Pinpoint the cell where the given text exists, returning its (x, y) midpoint coordinate. 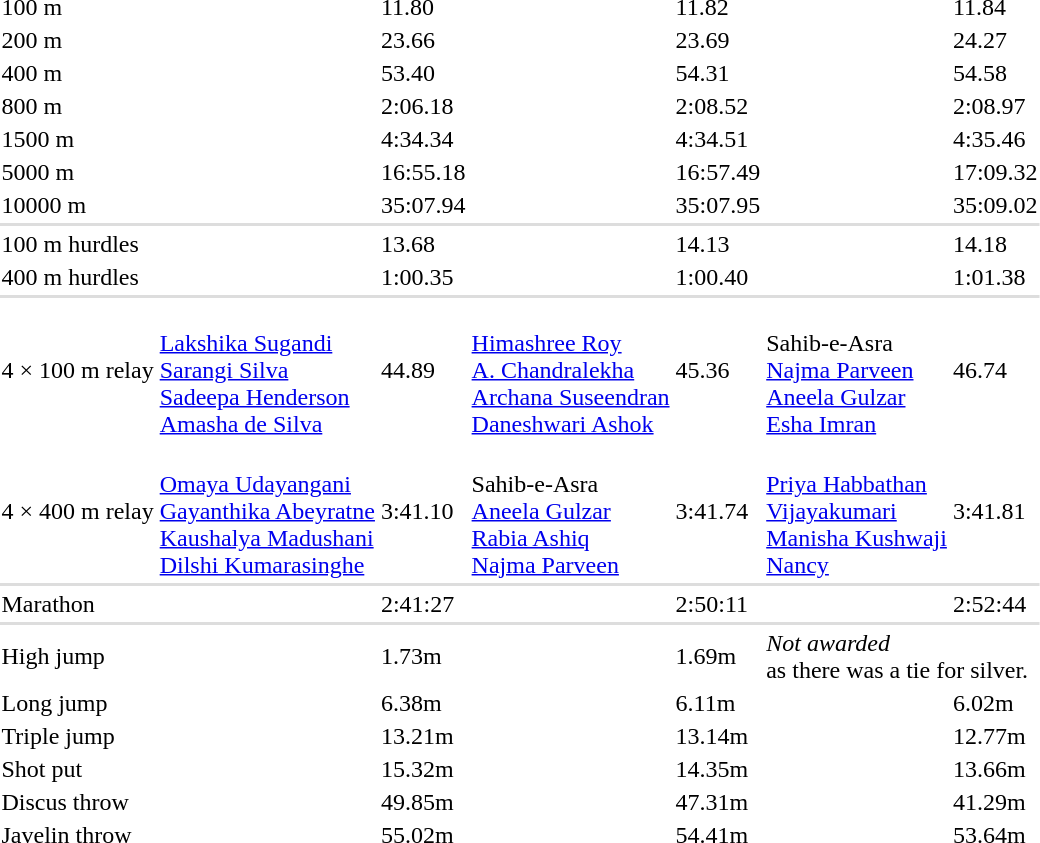
13.66m (995, 769)
47.31m (718, 802)
35:07.94 (423, 205)
2:52:44 (995, 604)
Omaya UdayanganiGayanthika AbeyratneKaushalya MadushaniDilshi Kumarasinghe (267, 511)
23.66 (423, 40)
1.69m (718, 656)
High jump (78, 656)
4:35.46 (995, 139)
2:06.18 (423, 106)
13.14m (718, 736)
Lakshika SugandiSarangi SilvaSadeepa HendersonAmasha de Silva (267, 370)
Priya HabbathanVijayakumariManisha KushwajiNancy (857, 511)
15.32m (423, 769)
2:08.97 (995, 106)
16:57.49 (718, 172)
400 m hurdles (78, 277)
41.29m (995, 802)
6.02m (995, 703)
45.36 (718, 370)
3:41.81 (995, 511)
13.68 (423, 244)
400 m (78, 73)
200 m (78, 40)
35:09.02 (995, 205)
10000 m (78, 205)
17:09.32 (995, 172)
14.13 (718, 244)
1:00.35 (423, 277)
23.69 (718, 40)
49.85m (423, 802)
44.89 (423, 370)
Sahib-e-AsraAneela GulzarRabia AshiqNajma Parveen (570, 511)
54.58 (995, 73)
6.38m (423, 703)
4 × 400 m relay (78, 511)
1500 m (78, 139)
Triple jump (78, 736)
35:07.95 (718, 205)
Sahib-e-AsraNajma ParveenAneela GulzarEsha Imran (857, 370)
4:34.34 (423, 139)
3:41.74 (718, 511)
800 m (78, 106)
Marathon (78, 604)
1:00.40 (718, 277)
Himashree RoyA. ChandralekhaArchana SuseendranDaneshwari Ashok (570, 370)
4 × 100 m relay (78, 370)
3:41.10 (423, 511)
14.35m (718, 769)
2:08.52 (718, 106)
1:01.38 (995, 277)
6.11m (718, 703)
16:55.18 (423, 172)
Discus throw (78, 802)
1.73m (423, 656)
14.18 (995, 244)
13.21m (423, 736)
100 m hurdles (78, 244)
Long jump (78, 703)
12.77m (995, 736)
5000 m (78, 172)
24.27 (995, 40)
Shot put (78, 769)
53.40 (423, 73)
2:50:11 (718, 604)
4:34.51 (718, 139)
2:41:27 (423, 604)
46.74 (995, 370)
Not awardedas there was a tie for silver. (902, 656)
54.31 (718, 73)
